From the cell containing the given text, extract its center point as (X, Y) coordinate. 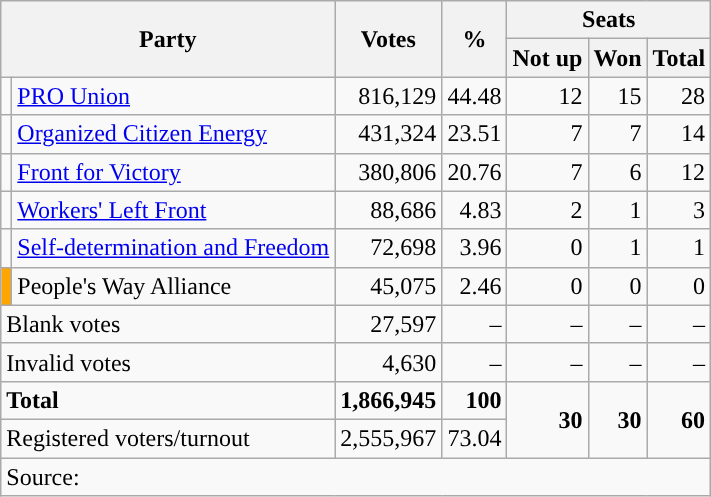
Not up (548, 58)
88,686 (388, 210)
73.04 (474, 438)
20.76 (474, 172)
Organized Citizen Energy (174, 134)
6 (618, 172)
72,698 (388, 248)
People's Way Alliance (174, 286)
Blank votes (168, 324)
% (474, 39)
28 (679, 96)
4,630 (388, 362)
27,597 (388, 324)
Workers' Left Front (174, 210)
4.83 (474, 210)
44.48 (474, 96)
816,129 (388, 96)
Party (168, 39)
Won (618, 58)
Votes (388, 39)
1,866,945 (388, 400)
23.51 (474, 134)
Source: (356, 477)
2,555,967 (388, 438)
100 (474, 400)
380,806 (388, 172)
45,075 (388, 286)
15 (618, 96)
14 (679, 134)
2 (548, 210)
Invalid votes (168, 362)
Registered voters/turnout (168, 438)
60 (679, 419)
Front for Victory (174, 172)
Seats (609, 20)
431,324 (388, 134)
PRO Union (174, 96)
3.96 (474, 248)
3 (679, 210)
Self-determination and Freedom (174, 248)
2.46 (474, 286)
